Capture the cell that displays the provided text and extract its [x, y] central coordinate. 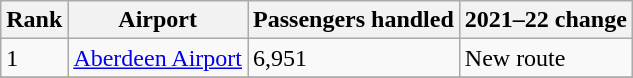
2021–22 change [546, 20]
1 [34, 58]
6,951 [354, 58]
Aberdeen Airport [158, 58]
New route [546, 58]
Passengers handled [354, 20]
Airport [158, 20]
Rank [34, 20]
